Search for the cell housing the specified text and yield its (X, Y) center coordinate. 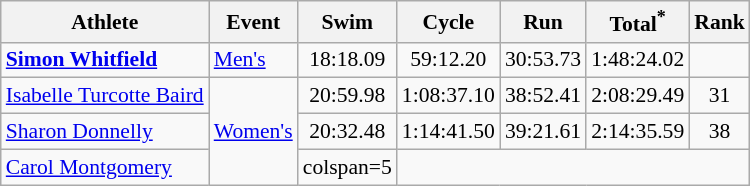
20:59.98 (348, 96)
30:53.73 (543, 60)
2:08:29.49 (638, 96)
2:14:35.59 (638, 132)
Event (254, 22)
Simon Whitfield (105, 60)
39:21.61 (543, 132)
1:08:37.10 (448, 96)
Swim (348, 22)
Isabelle Turcotte Baird (105, 96)
Women's (254, 132)
Men's (254, 60)
colspan=5 (348, 167)
Rank (720, 22)
Run (543, 22)
Athlete (105, 22)
1:48:24.02 (638, 60)
20:32.48 (348, 132)
31 (720, 96)
Sharon Donnelly (105, 132)
Total* (638, 22)
Cycle (448, 22)
1:14:41.50 (448, 132)
38 (720, 132)
18:18.09 (348, 60)
38:52.41 (543, 96)
59:12.20 (448, 60)
Carol Montgomery (105, 167)
